Find where the given text appears and provide that cell's center as [x, y] coordinate. 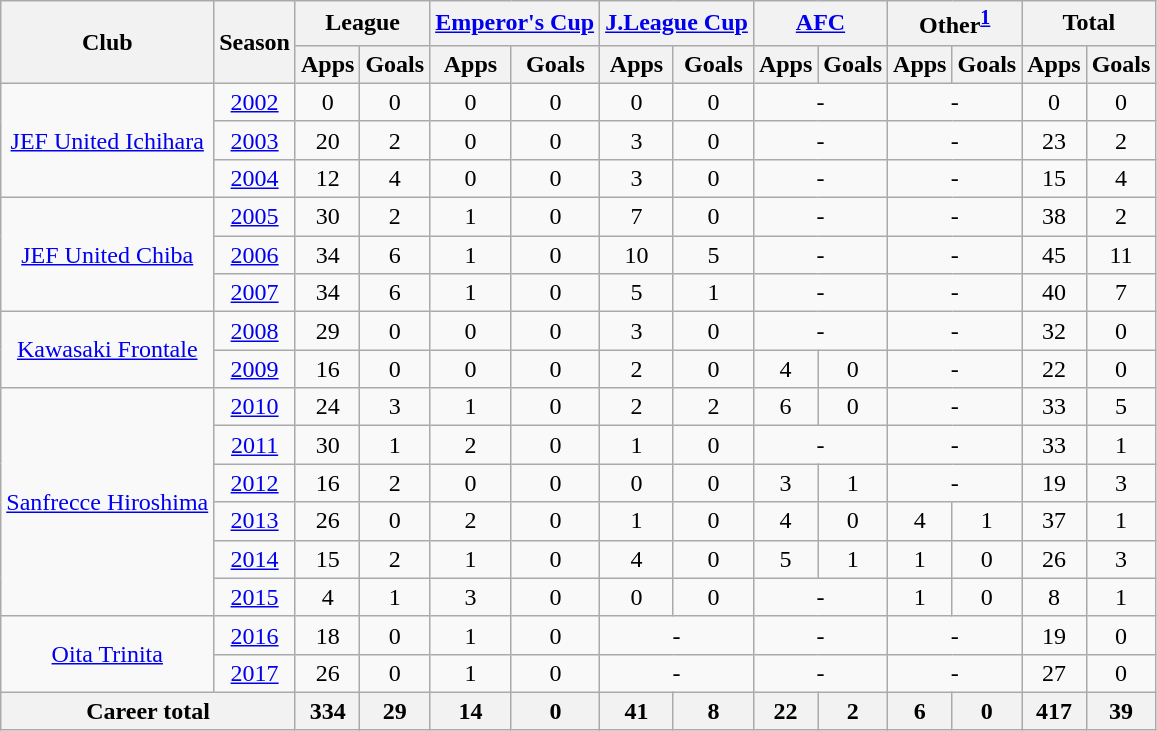
Emperor's Cup [515, 24]
417 [1054, 711]
2004 [255, 178]
Sanfrecce Hiroshima [108, 502]
2003 [255, 140]
20 [327, 140]
32 [1054, 331]
2017 [255, 673]
2005 [255, 217]
2007 [255, 293]
40 [1054, 293]
11 [1121, 255]
JEF United Ichihara [108, 140]
41 [637, 711]
2010 [255, 407]
2012 [255, 483]
J.League Cup [677, 24]
27 [1054, 673]
Career total [148, 711]
Total [1089, 24]
League [362, 24]
14 [471, 711]
2011 [255, 445]
334 [327, 711]
23 [1054, 140]
Club [108, 42]
39 [1121, 711]
37 [1054, 521]
AFC [820, 24]
2002 [255, 102]
10 [637, 255]
2008 [255, 331]
Kawasaki Frontale [108, 350]
Season [255, 42]
Other1 [955, 24]
2016 [255, 635]
38 [1054, 217]
JEF United Chiba [108, 255]
12 [327, 178]
2014 [255, 559]
2009 [255, 369]
24 [327, 407]
2006 [255, 255]
45 [1054, 255]
18 [327, 635]
Oita Trinita [108, 654]
2015 [255, 597]
2013 [255, 521]
